Return the (X, Y) coordinate for the center point of the cell that contains the specified text.  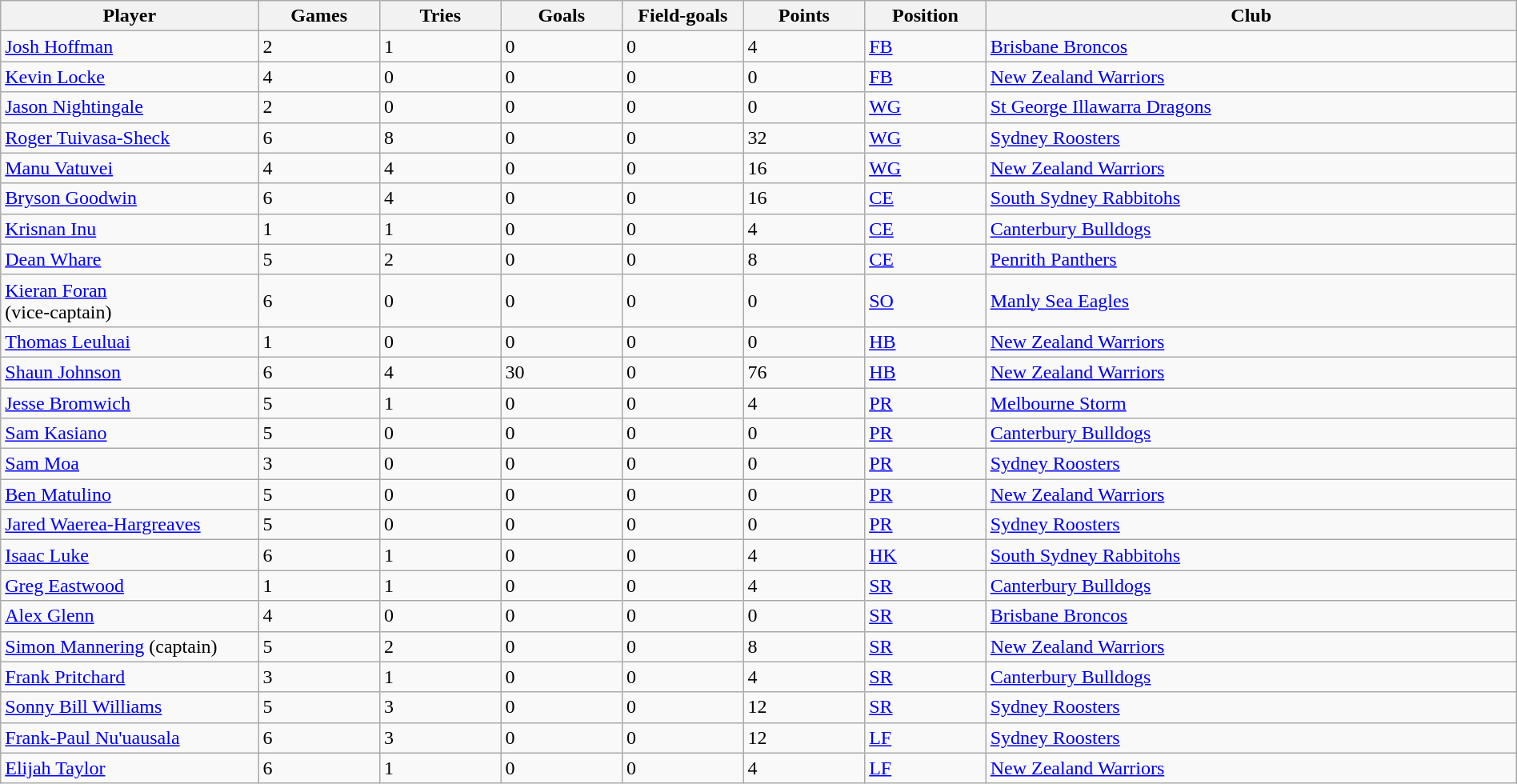
Bryson Goodwin (130, 198)
Kevin Locke (130, 77)
Isaac Luke (130, 555)
Penrith Panthers (1251, 259)
76 (804, 372)
30 (562, 372)
Krisnan Inu (130, 229)
Club (1251, 16)
St George Illawarra Dragons (1251, 107)
Ben Matulino (130, 494)
Sonny Bill Williams (130, 707)
Roger Tuivasa-Sheck (130, 138)
Player (130, 16)
Frank Pritchard (130, 677)
Shaun Johnson (130, 372)
HK (926, 555)
Sam Kasiano (130, 434)
Simon Mannering (captain) (130, 646)
Jared Waerea-Hargreaves (130, 525)
Greg Eastwood (130, 586)
Elijah Taylor (130, 768)
Field-goals (683, 16)
32 (804, 138)
Kieran Foran(vice-captain) (130, 301)
Games (319, 16)
Tries (440, 16)
Manu Vatuvei (130, 168)
Sam Moa (130, 464)
Jesse Bromwich (130, 402)
Position (926, 16)
Manly Sea Eagles (1251, 301)
Melbourne Storm (1251, 402)
Josh Hoffman (130, 46)
Alex Glenn (130, 616)
SO (926, 301)
Dean Whare (130, 259)
Thomas Leuluai (130, 342)
Jason Nightingale (130, 107)
Points (804, 16)
Goals (562, 16)
Frank-Paul Nu'uausala (130, 738)
